For the text-containing cell, return its midpoint in (x, y) coordinate format. 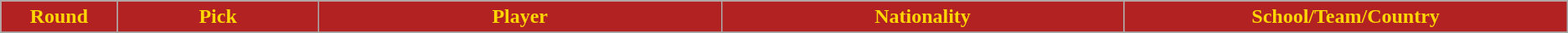
Player (519, 17)
Round (59, 17)
School/Team/Country (1345, 17)
Nationality (923, 17)
Pick (218, 17)
